For the text-containing cell, return its midpoint in (X, Y) coordinate format. 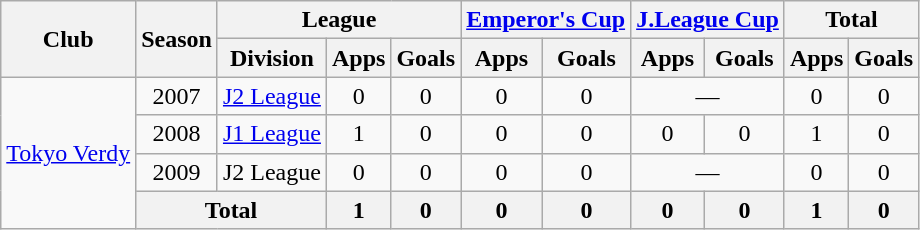
J.League Cup (708, 20)
J1 League (272, 134)
Club (68, 39)
League (338, 20)
2008 (177, 134)
Emperor's Cup (546, 20)
Tokyo Verdy (68, 153)
Division (272, 58)
2009 (177, 172)
2007 (177, 96)
Season (177, 39)
